For the text-containing cell, return its midpoint in (x, y) coordinate format. 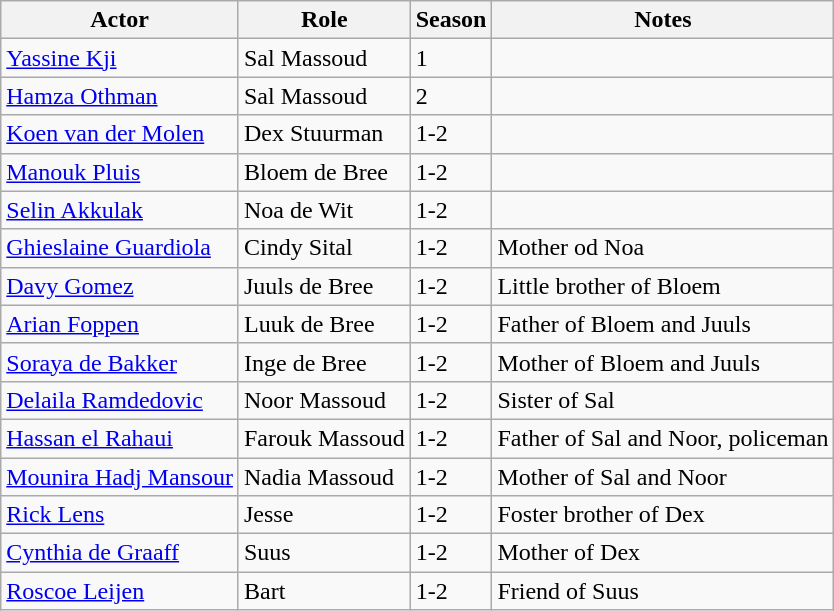
Actor (120, 20)
Luuk de Bree (324, 324)
Ghieslaine Guardiola (120, 248)
Yassine Kji (120, 58)
Little brother of Bloem (663, 286)
Juuls de Bree (324, 286)
Hamza Othman (120, 96)
Inge de Bree (324, 362)
Father of Bloem and Juuls (663, 324)
Arian Foppen (120, 324)
Rick Lens (120, 515)
Jesse (324, 515)
Noor Massoud (324, 400)
Father of Sal and Noor, policeman (663, 438)
Mother od Noa (663, 248)
Bart (324, 591)
Davy Gomez (120, 286)
Mother of Sal and Noor (663, 477)
Friend of Suus (663, 591)
Notes (663, 20)
Hassan el Rahaui (120, 438)
Manouk Pluis (120, 172)
Roscoe Leijen (120, 591)
Mother of Dex (663, 553)
Cynthia de Graaff (120, 553)
Cindy Sital (324, 248)
Mounira Hadj Mansour (120, 477)
Suus (324, 553)
Sister of Sal (663, 400)
Koen van der Molen (120, 134)
Bloem de Bree (324, 172)
Dex Stuurman (324, 134)
2 (451, 96)
Foster brother of Dex (663, 515)
Farouk Massoud (324, 438)
Mother of Bloem and Juuls (663, 362)
Selin Akkulak (120, 210)
Season (451, 20)
1 (451, 58)
Delaila Ramdedovic (120, 400)
Soraya de Bakker (120, 362)
Nadia Massoud (324, 477)
Noa de Wit (324, 210)
Role (324, 20)
